Detect which cell encompasses the target text, then output its (x, y) center coordinate. 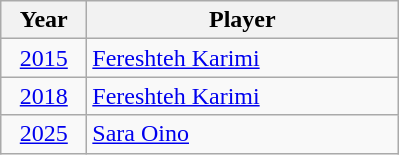
Player (242, 20)
2025 (44, 134)
2015 (44, 58)
2018 (44, 96)
Year (44, 20)
Sara Oino (242, 134)
